From the cell containing the given text, extract its center point as (X, Y) coordinate. 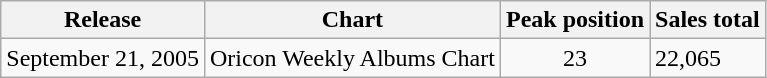
September 21, 2005 (103, 58)
Chart (352, 20)
Sales total (708, 20)
Oricon Weekly Albums Chart (352, 58)
23 (574, 58)
Release (103, 20)
Peak position (574, 20)
22,065 (708, 58)
